For the text-containing cell, return its midpoint in (X, Y) coordinate format. 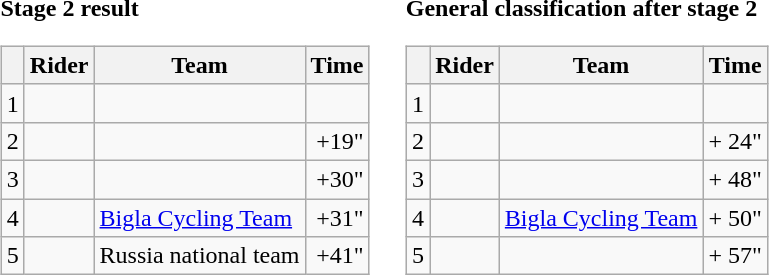
+19" (337, 141)
+31" (337, 217)
+ 24" (735, 141)
+30" (337, 179)
+ 50" (735, 217)
+ 48" (735, 179)
+41" (337, 256)
Russia national team (200, 256)
+ 57" (735, 256)
